Pinpoint the cell where the given text exists, returning its (x, y) midpoint coordinate. 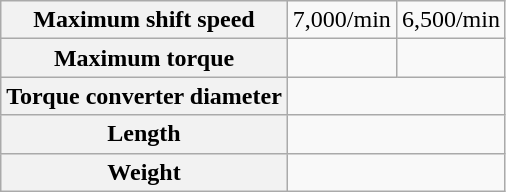
Maximum shift speed (144, 20)
6,500/min (450, 20)
Weight (144, 172)
7,000/min (342, 20)
Maximum torque (144, 58)
Torque converter diameter (144, 96)
Length (144, 134)
